Pinpoint the cell where the given text exists, returning its [x, y] midpoint coordinate. 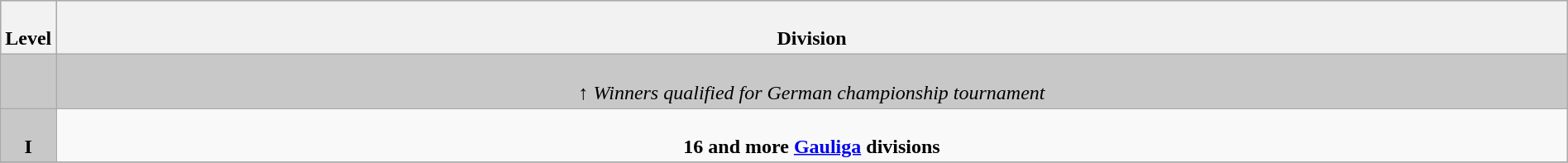
I [28, 136]
16 and more Gauliga divisions [812, 136]
↑ Winners qualified for German championship tournament [812, 81]
Level [28, 28]
Division [812, 28]
